Detect which cell encompasses the target text, then output its [x, y] center coordinate. 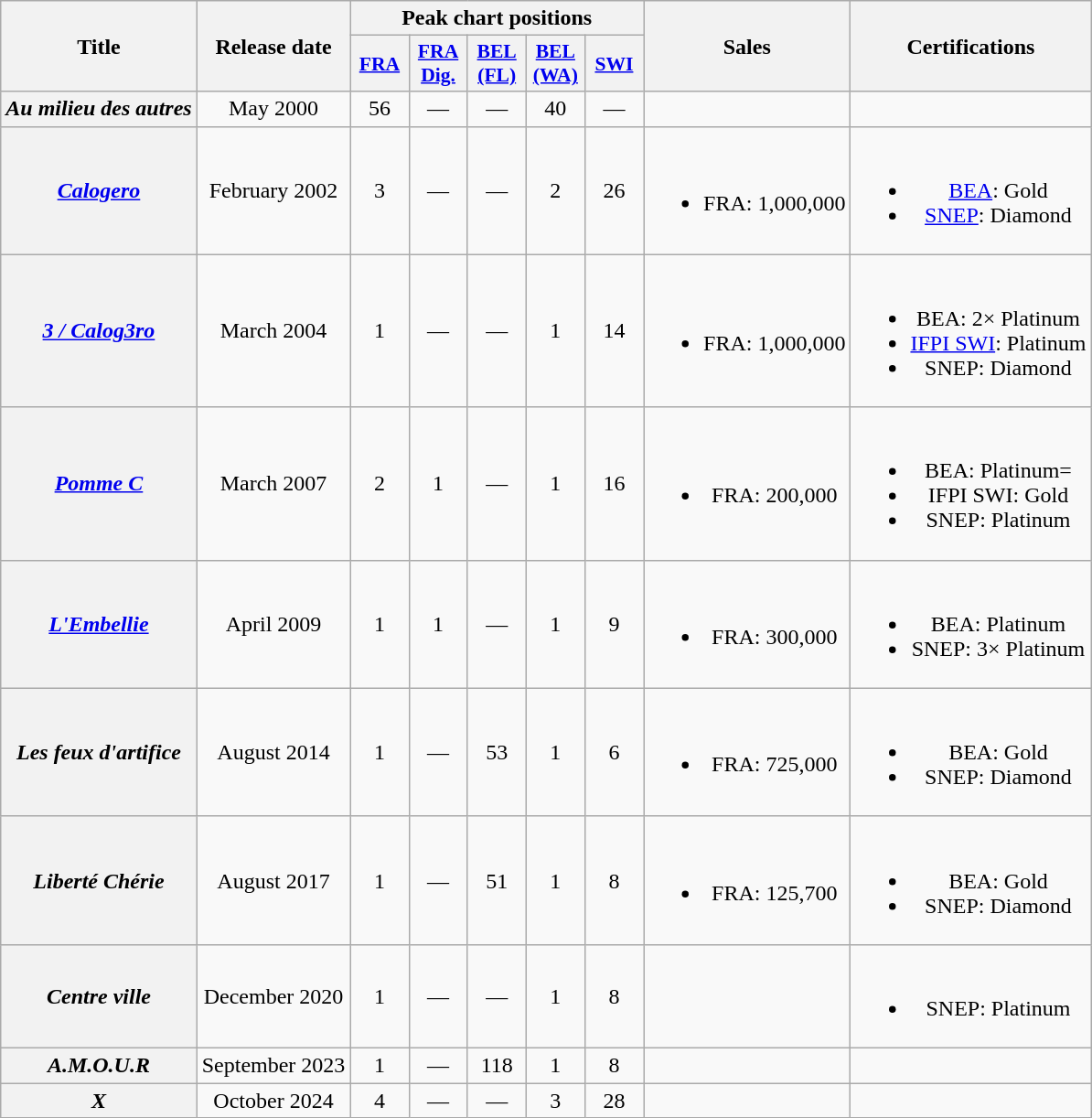
FRADig. [438, 64]
December 2020 [273, 995]
May 2000 [273, 109]
X [99, 1101]
40 [555, 109]
April 2009 [273, 624]
16 [614, 483]
August 2014 [273, 752]
28 [614, 1101]
October 2024 [273, 1101]
FRA [380, 64]
6 [614, 752]
Calogero [99, 190]
3 / Calog3ro [99, 331]
Pomme C [99, 483]
March 2004 [273, 331]
FRA: 125,700 [747, 880]
March 2007 [273, 483]
BEA: Platinum=IFPI SWI: GoldSNEP: Platinum [971, 483]
Certifications [971, 46]
Peak chart positions [498, 18]
SWI [614, 64]
Liberté Chérie [99, 880]
26 [614, 190]
August 2017 [273, 880]
FRA: 725,000 [747, 752]
14 [614, 331]
9 [614, 624]
A.M.O.U.R [99, 1065]
BEA: PlatinumSNEP: 3× Platinum [971, 624]
FRA: 300,000 [747, 624]
118 [497, 1065]
56 [380, 109]
FRA: 200,000 [747, 483]
BEL(WA) [555, 64]
BEL(FL) [497, 64]
4 [380, 1101]
53 [497, 752]
BEA: 2× PlatinumIFPI SWI: PlatinumSNEP: Diamond [971, 331]
Au milieu des autres [99, 109]
Sales [747, 46]
February 2002 [273, 190]
L'Embellie [99, 624]
Les feux d'artifice [99, 752]
Centre ville [99, 995]
SNEP: Platinum [971, 995]
51 [497, 880]
September 2023 [273, 1065]
Release date [273, 46]
Title [99, 46]
